Capture the cell that displays the provided text and extract its (x, y) central coordinate. 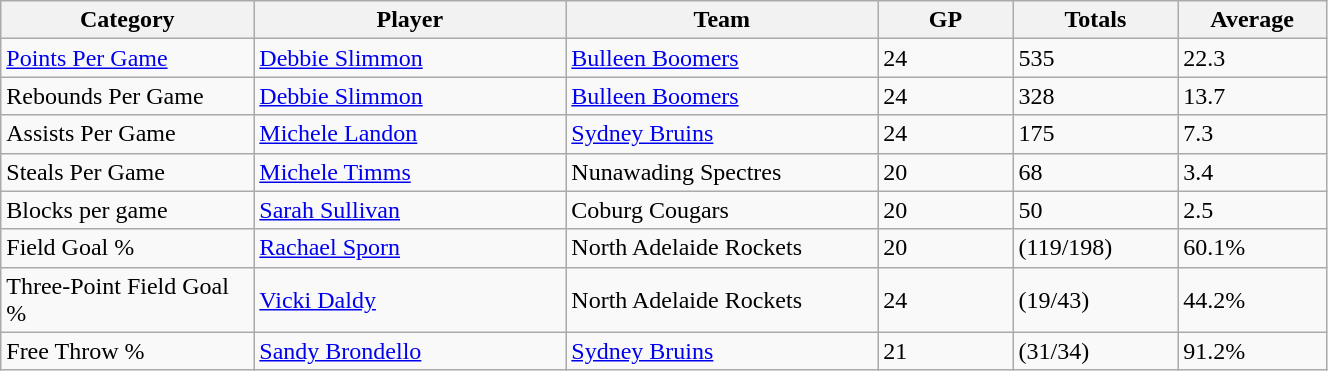
Free Throw % (128, 351)
(119/198) (1096, 248)
Sandy Brondello (410, 351)
Blocks per game (128, 210)
Michele Landon (410, 134)
Team (722, 20)
60.1% (1252, 248)
68 (1096, 172)
Average (1252, 20)
13.7 (1252, 96)
3.4 (1252, 172)
Three-Point Field Goal % (128, 300)
(19/43) (1096, 300)
21 (946, 351)
7.3 (1252, 134)
Category (128, 20)
328 (1096, 96)
Field Goal % (128, 248)
Sarah Sullivan (410, 210)
91.2% (1252, 351)
GP (946, 20)
44.2% (1252, 300)
Vicki Daldy (410, 300)
22.3 (1252, 58)
Coburg Cougars (722, 210)
50 (1096, 210)
Assists Per Game (128, 134)
175 (1096, 134)
(31/34) (1096, 351)
Player (410, 20)
Points Per Game (128, 58)
2.5 (1252, 210)
Rachael Sporn (410, 248)
535 (1096, 58)
Totals (1096, 20)
Steals Per Game (128, 172)
Michele Timms (410, 172)
Nunawading Spectres (722, 172)
Rebounds Per Game (128, 96)
